Locate the cell with the specified text and output its (X, Y) center coordinate. 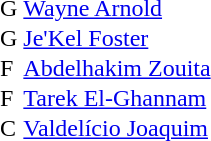
Abdelhakim Zouita (116, 68)
Tarek El-Ghannam (116, 98)
G (8, 38)
Je'Kel Foster (116, 38)
